From the cell containing the given text, extract its center point as (x, y) coordinate. 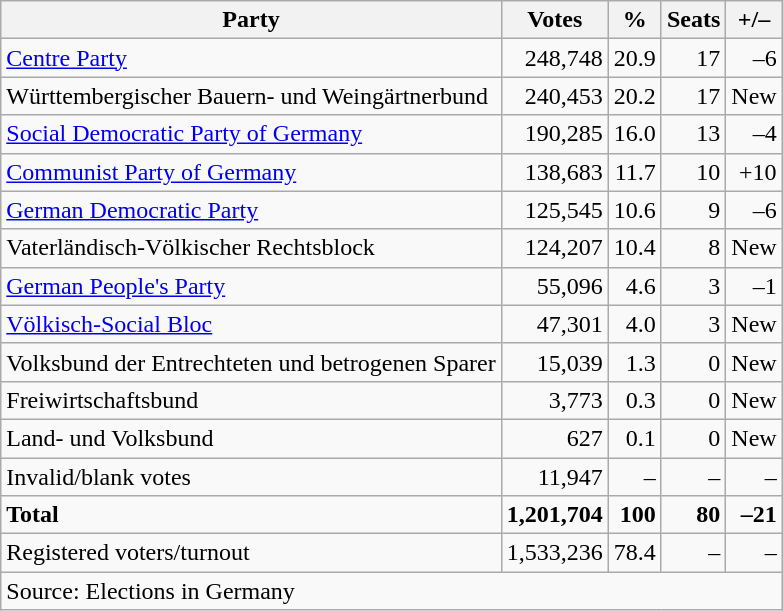
125,545 (554, 210)
240,453 (554, 96)
627 (554, 438)
1.3 (634, 362)
0.3 (634, 400)
78.4 (634, 553)
4.6 (634, 286)
Seats (693, 20)
–4 (754, 134)
1,201,704 (554, 515)
Völkisch-Social Bloc (251, 324)
10.4 (634, 248)
Party (251, 20)
16.0 (634, 134)
190,285 (554, 134)
+/– (754, 20)
Vaterländisch-Völkischer Rechtsblock (251, 248)
47,301 (554, 324)
–1 (754, 286)
80 (693, 515)
11.7 (634, 172)
–21 (754, 515)
Württembergischer Bauern- und Weingärtnerbund (251, 96)
German People's Party (251, 286)
Invalid/blank votes (251, 477)
124,207 (554, 248)
10.6 (634, 210)
+10 (754, 172)
20.2 (634, 96)
Land- und Volksbund (251, 438)
Communist Party of Germany (251, 172)
% (634, 20)
11,947 (554, 477)
9 (693, 210)
Freiwirtschaftsbund (251, 400)
3,773 (554, 400)
German Democratic Party (251, 210)
138,683 (554, 172)
55,096 (554, 286)
0.1 (634, 438)
15,039 (554, 362)
Volksbund der Entrechteten und betrogenen Sparer (251, 362)
4.0 (634, 324)
Social Democratic Party of Germany (251, 134)
248,748 (554, 58)
20.9 (634, 58)
Centre Party (251, 58)
100 (634, 515)
Votes (554, 20)
1,533,236 (554, 553)
13 (693, 134)
Source: Elections in Germany (392, 591)
10 (693, 172)
8 (693, 248)
Registered voters/turnout (251, 553)
Total (251, 515)
